Locate the cell with the specified text and output its [x, y] center coordinate. 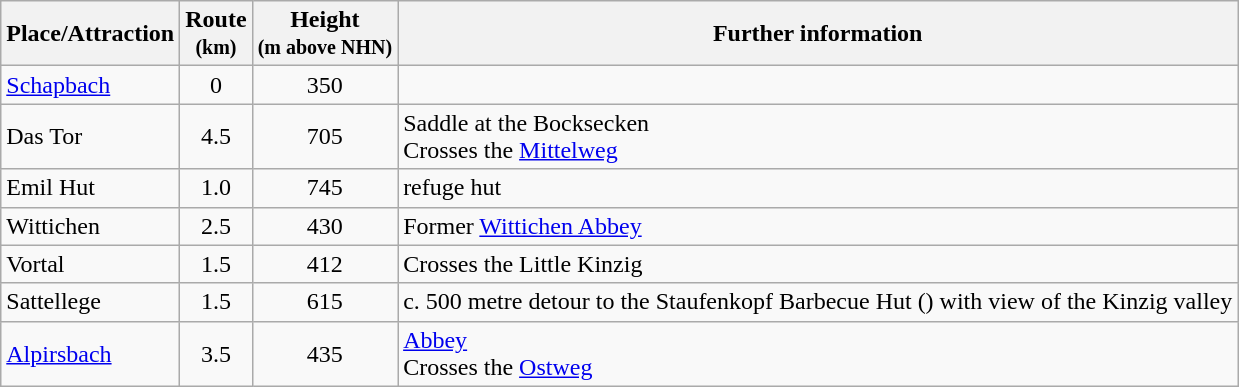
Route (km) [216, 34]
2.5 [216, 226]
Place/Attraction [90, 34]
0 [216, 85]
Das Tor [90, 136]
1.0 [216, 188]
AbbeyCrosses the Ostweg [818, 354]
Sattellege [90, 302]
430 [324, 226]
Former Wittichen Abbey [818, 226]
350 [324, 85]
745 [324, 188]
Saddle at the BockseckenCrosses the Mittelweg [818, 136]
Wittichen [90, 226]
refuge hut [818, 188]
Emil Hut [90, 188]
705 [324, 136]
412 [324, 264]
Schapbach [90, 85]
Further information [818, 34]
Crosses the Little Kinzig [818, 264]
Alpirsbach [90, 354]
Vortal [90, 264]
435 [324, 354]
3.5 [216, 354]
4.5 [216, 136]
c. 500 metre detour to the Staufenkopf Barbecue Hut () with view of the Kinzig valley [818, 302]
Height (m above NHN) [324, 34]
615 [324, 302]
